Determine the (x, y) coordinate at the center of the cell enclosing the given text.  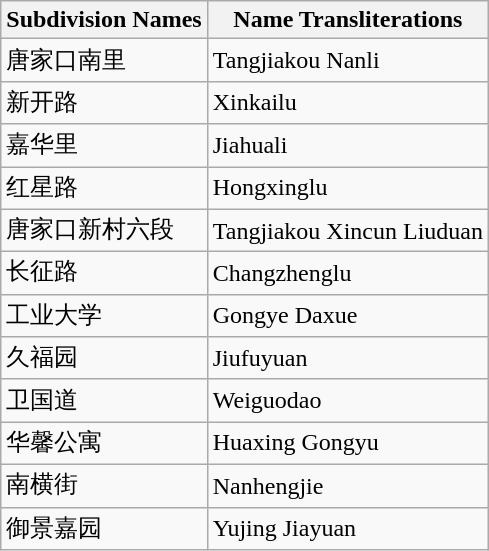
Huaxing Gongyu (348, 444)
Yujing Jiayuan (348, 528)
工业大学 (104, 316)
华馨公寓 (104, 444)
卫国道 (104, 400)
Hongxinglu (348, 188)
唐家口南里 (104, 60)
Gongye Daxue (348, 316)
Tangjiakou Xincun Liuduan (348, 230)
长征路 (104, 274)
Nanhengjie (348, 486)
御景嘉园 (104, 528)
嘉华里 (104, 146)
Jiufuyuan (348, 358)
Jiahuali (348, 146)
Weiguodao (348, 400)
红星路 (104, 188)
Name Transliterations (348, 20)
唐家口新村六段 (104, 230)
Changzhenglu (348, 274)
Subdivision Names (104, 20)
南横街 (104, 486)
Xinkailu (348, 102)
新开路 (104, 102)
Tangjiakou Nanli (348, 60)
久福园 (104, 358)
